Find where the given text appears and provide that cell's center as (X, Y) coordinate. 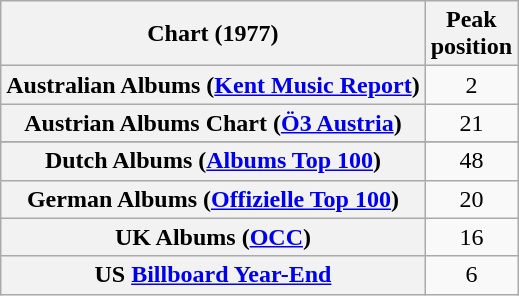
2 (471, 85)
German Albums (Offizielle Top 100) (213, 199)
16 (471, 237)
21 (471, 123)
US Billboard Year-End (213, 275)
Austrian Albums Chart (Ö3 Austria) (213, 123)
Australian Albums (Kent Music Report) (213, 85)
6 (471, 275)
20 (471, 199)
Chart (1977) (213, 34)
UK Albums (OCC) (213, 237)
48 (471, 161)
Dutch Albums (Albums Top 100) (213, 161)
Peakposition (471, 34)
